For the text-containing cell, return its midpoint in (X, Y) coordinate format. 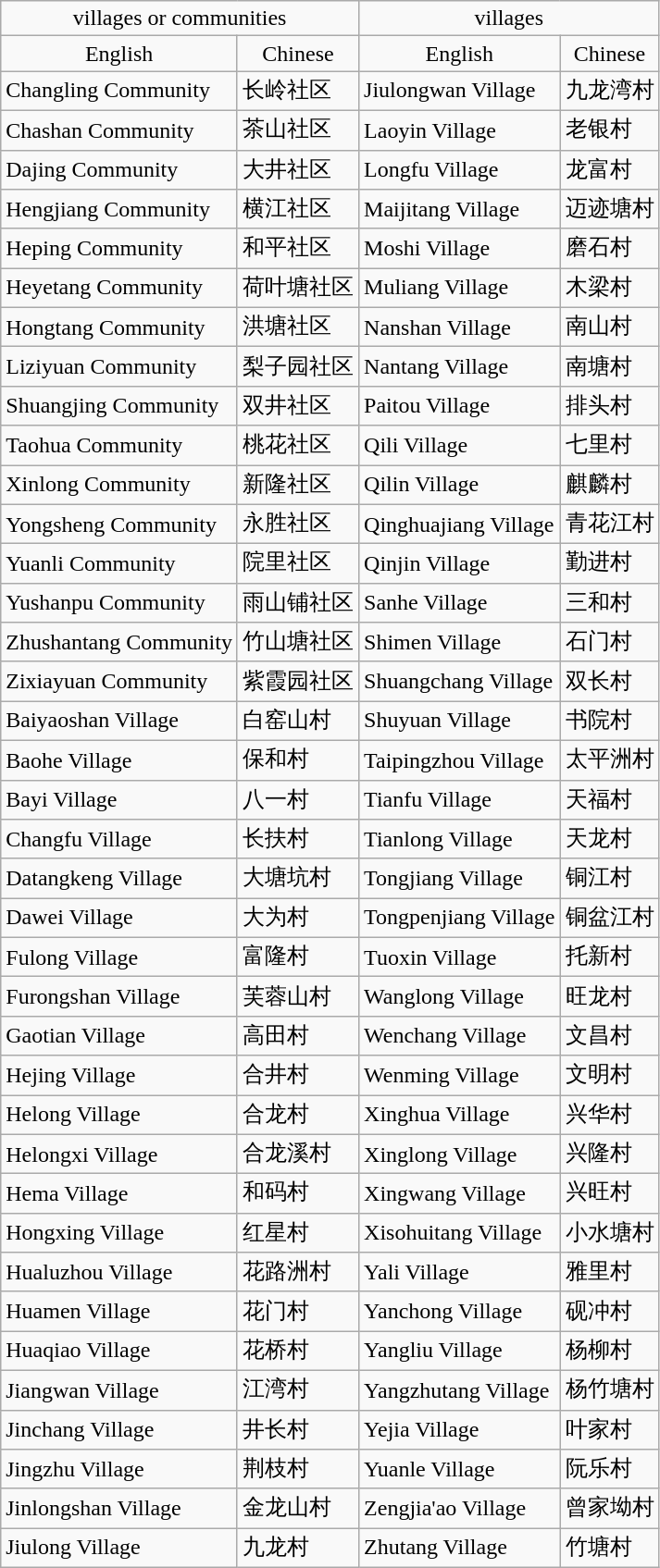
Jinlongshan Village (119, 1508)
青花江村 (609, 524)
Qinghuajiang Village (459, 524)
Wanglong Village (459, 997)
麒麟村 (609, 485)
洪塘社区 (298, 327)
Changfu Village (119, 840)
Hema Village (119, 1193)
托新村 (609, 957)
Yangliu Village (459, 1351)
大塘坑村 (298, 879)
Nanshan Village (459, 327)
Jiangwan Village (119, 1389)
书院村 (609, 722)
Xingwang Village (459, 1193)
Xisohuitang Village (459, 1232)
红星村 (298, 1232)
Nantang Village (459, 366)
石门村 (609, 642)
保和村 (298, 760)
villages or communities (180, 19)
Zixiayuan Community (119, 681)
Shuyuan Village (459, 722)
井长村 (298, 1430)
合井村 (298, 1075)
梨子园社区 (298, 366)
铜盆江村 (609, 918)
Tianfu Village (459, 799)
砚冲村 (609, 1312)
院里社区 (298, 564)
九龙村 (298, 1549)
合龙村 (298, 1116)
荆枝村 (298, 1469)
长岭社区 (298, 91)
老银村 (609, 130)
Maijitang Village (459, 209)
曾家坳村 (609, 1508)
Jiulong Village (119, 1549)
Dajing Community (119, 170)
茶山社区 (298, 130)
双井社区 (298, 405)
和码村 (298, 1193)
Chashan Community (119, 130)
Yanchong Village (459, 1312)
Hengjiang Community (119, 209)
新隆社区 (298, 485)
Yali Village (459, 1273)
木梁村 (609, 289)
Jinchang Village (119, 1430)
Taipingzhou Village (459, 760)
横江社区 (298, 209)
高田村 (298, 1036)
Yuanle Village (459, 1469)
大井社区 (298, 170)
花门村 (298, 1312)
Qili Village (459, 446)
Yongsheng Community (119, 524)
Xinghua Village (459, 1116)
九龙湾村 (609, 91)
Qilin Village (459, 485)
Shimen Village (459, 642)
Yushanpu Community (119, 603)
迈迹塘村 (609, 209)
杨竹塘村 (609, 1389)
Tongpenjiang Village (459, 918)
竹山塘社区 (298, 642)
铜江村 (609, 879)
阮乐村 (609, 1469)
Yuanli Community (119, 564)
Jingzhu Village (119, 1469)
Muliang Village (459, 289)
勤进村 (609, 564)
Gaotian Village (119, 1036)
Shuangjing Community (119, 405)
Heyetang Community (119, 289)
Furongshan Village (119, 997)
Zhutang Village (459, 1549)
Yangzhutang Village (459, 1389)
南山村 (609, 327)
Sanhe Village (459, 603)
Datangkeng Village (119, 879)
Jiulongwan Village (459, 91)
芙蓉山村 (298, 997)
Bayi Village (119, 799)
紫霞园社区 (298, 681)
Huaqiao Village (119, 1351)
Zhushantang Community (119, 642)
天龙村 (609, 840)
Qinjin Village (459, 564)
叶家村 (609, 1430)
长扶村 (298, 840)
南塘村 (609, 366)
江湾村 (298, 1389)
花桥村 (298, 1351)
兴旺村 (609, 1193)
七里村 (609, 446)
Changling Community (119, 91)
和平社区 (298, 248)
Longfu Village (459, 170)
Paitou Village (459, 405)
Hejing Village (119, 1075)
磨石村 (609, 248)
Taohua Community (119, 446)
Heping Community (119, 248)
villages (509, 19)
竹塘村 (609, 1549)
双长村 (609, 681)
小水塘村 (609, 1232)
合龙溪村 (298, 1154)
旺龙村 (609, 997)
桃花社区 (298, 446)
太平洲村 (609, 760)
龙富村 (609, 170)
Fulong Village (119, 957)
Zengjia'ao Village (459, 1508)
Dawei Village (119, 918)
永胜社区 (298, 524)
Wenming Village (459, 1075)
Laoyin Village (459, 130)
富隆村 (298, 957)
Baohe Village (119, 760)
雅里村 (609, 1273)
Xinglong Village (459, 1154)
兴隆村 (609, 1154)
金龙山村 (298, 1508)
白窑山村 (298, 722)
Moshi Village (459, 248)
雨山铺社区 (298, 603)
Tianlong Village (459, 840)
文明村 (609, 1075)
Xinlong Community (119, 485)
Helongxi Village (119, 1154)
杨柳村 (609, 1351)
Huamen Village (119, 1312)
兴华村 (609, 1116)
Yejia Village (459, 1430)
荷叶塘社区 (298, 289)
排头村 (609, 405)
Liziyuan Community (119, 366)
Tuoxin Village (459, 957)
花路洲村 (298, 1273)
Baiyaoshan Village (119, 722)
Helong Village (119, 1116)
三和村 (609, 603)
Tongjiang Village (459, 879)
Wenchang Village (459, 1036)
八一村 (298, 799)
Hualuzhou Village (119, 1273)
Hongtang Community (119, 327)
Shuangchang Village (459, 681)
天福村 (609, 799)
Hongxing Village (119, 1232)
大为村 (298, 918)
文昌村 (609, 1036)
